Search for the cell housing the specified text and yield its [X, Y] center coordinate. 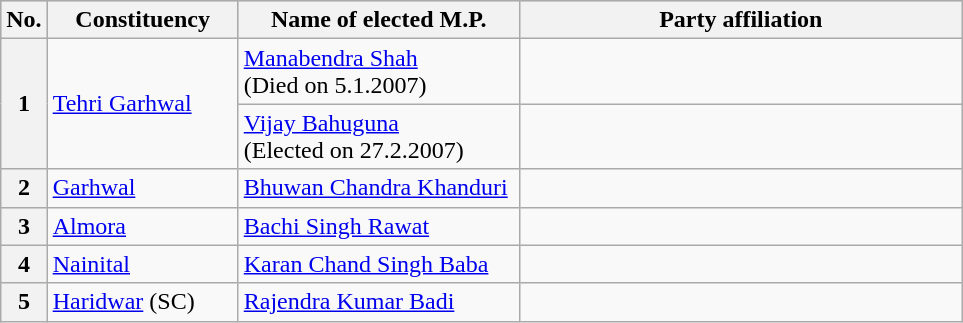
No. [24, 20]
3 [24, 226]
Rajendra Kumar Badi [378, 302]
Name of elected M.P. [378, 20]
Constituency [142, 20]
Bhuwan Chandra Khanduri [378, 188]
Garhwal [142, 188]
2 [24, 188]
Bachi Singh Rawat [378, 226]
Almora [142, 226]
Vijay Bahuguna(Elected on 27.2.2007) [378, 136]
Nainital [142, 264]
Manabendra Shah(Died on 5.1.2007) [378, 72]
Karan Chand Singh Baba [378, 264]
4 [24, 264]
Tehri Garhwal [142, 104]
Haridwar (SC) [142, 302]
Party affiliation [740, 20]
5 [24, 302]
1 [24, 104]
